Determine the (X, Y) coordinate at the center of the cell enclosing the given text.  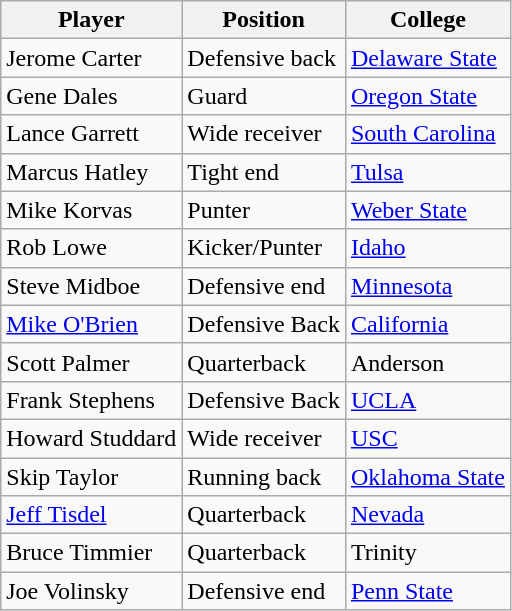
Trinity (428, 553)
Howard Studdard (92, 438)
Frank Stephens (92, 400)
College (428, 20)
Scott Palmer (92, 362)
Minnesota (428, 286)
Marcus Hatley (92, 172)
Joe Volinsky (92, 591)
Punter (264, 210)
Delaware State (428, 58)
USC (428, 438)
Defensive back (264, 58)
Steve Midboe (92, 286)
Rob Lowe (92, 248)
Idaho (428, 248)
Jeff Tisdel (92, 515)
Lance Garrett (92, 134)
Oregon State (428, 96)
Mike O'Brien (92, 324)
Mike Korvas (92, 210)
Nevada (428, 515)
Bruce Timmier (92, 553)
UCLA (428, 400)
Player (92, 20)
Tulsa (428, 172)
Penn State (428, 591)
Position (264, 20)
Kicker/Punter (264, 248)
Guard (264, 96)
Tight end (264, 172)
California (428, 324)
Oklahoma State (428, 477)
Running back (264, 477)
Gene Dales (92, 96)
Weber State (428, 210)
Anderson (428, 362)
South Carolina (428, 134)
Skip Taylor (92, 477)
Jerome Carter (92, 58)
